Scan for the cell matching the given text and deliver its [X, Y] coordinate at center. 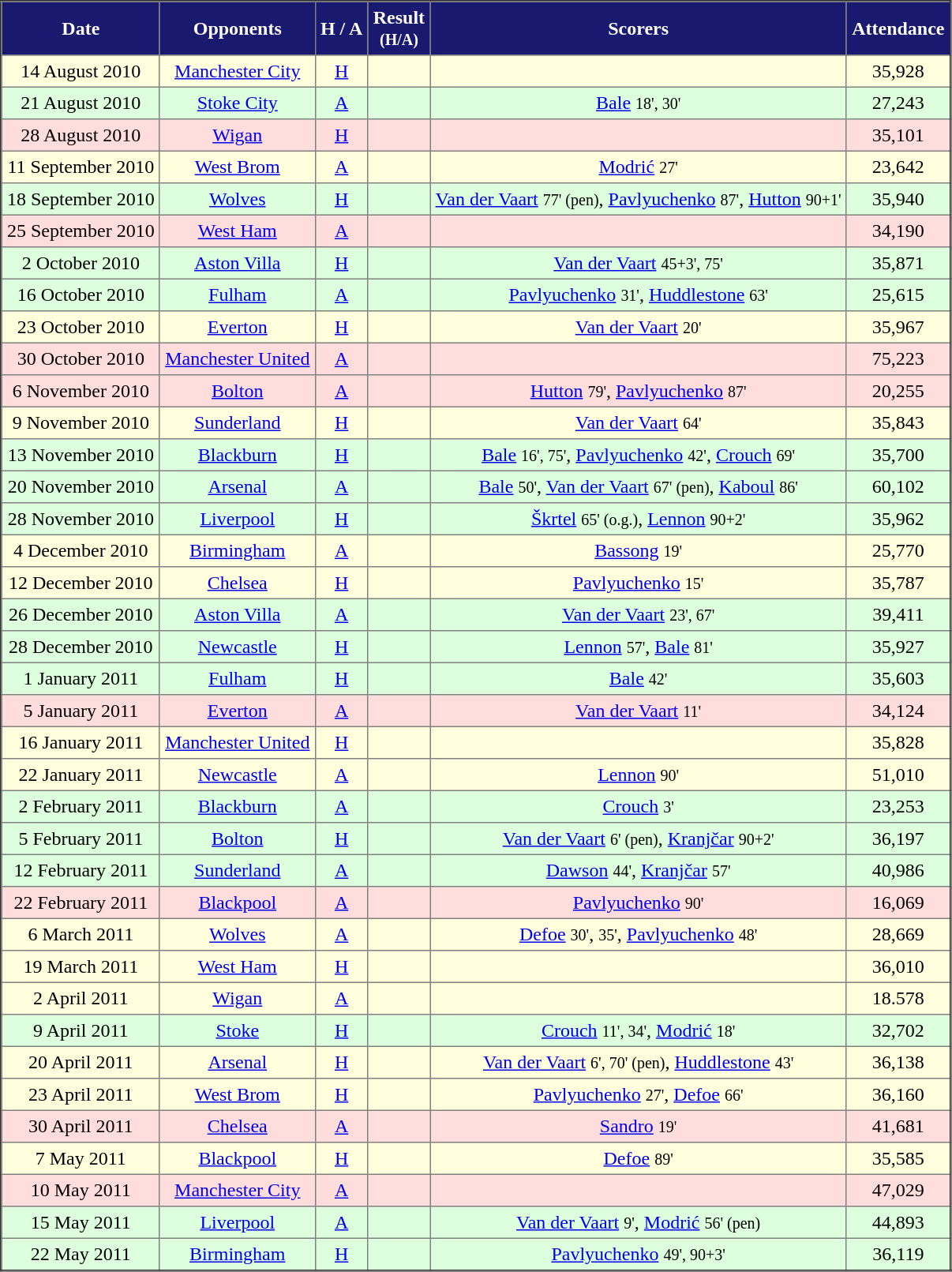
Modrić 27' [639, 167]
Date [81, 28]
20 November 2010 [81, 486]
22 February 2011 [81, 902]
36,138 [898, 1062]
Crouch 3' [639, 806]
Van der Vaart 20' [639, 327]
75,223 [898, 358]
H / A [341, 28]
12 December 2010 [81, 583]
Bale 50', Van der Vaart 67' (pen), Kaboul 86' [639, 486]
5 February 2011 [81, 839]
Van der Vaart 9', Modrić 56' (pen) [639, 1222]
Sandro 19' [639, 1126]
Bale 16', 75', Pavlyuchenko 42', Crouch 69' [639, 455]
35,603 [898, 678]
Lennon 90' [639, 775]
Van der Vaart 23', 67' [639, 614]
35,967 [898, 327]
12 February 2011 [81, 870]
Lennon 57', Bale 81' [639, 647]
22 January 2011 [81, 775]
20 April 2011 [81, 1062]
Scorers [639, 28]
44,893 [898, 1222]
35,927 [898, 647]
Pavlyuchenko 15' [639, 583]
15 May 2011 [81, 1222]
35,828 [898, 742]
Bale 18', 30' [639, 103]
Opponents [237, 28]
26 December 2010 [81, 614]
Dawson 44', Kranjčar 57' [639, 870]
Hutton 79', Pavlyuchenko 87' [639, 391]
28,669 [898, 934]
5 January 2011 [81, 711]
21 August 2010 [81, 103]
Pavlyuchenko 90' [639, 902]
40,986 [898, 870]
35,585 [898, 1158]
35,940 [898, 199]
36,010 [898, 966]
30 April 2011 [81, 1126]
16 January 2011 [81, 742]
39,411 [898, 614]
Van der Vaart 45+3', 75' [639, 263]
34,190 [898, 231]
1 January 2011 [81, 678]
32,702 [898, 1030]
Defoe 30', 35', Pavlyuchenko 48' [639, 934]
13 November 2010 [81, 455]
20,255 [898, 391]
Bale 42' [639, 678]
Pavlyuchenko 49', 90+3' [639, 1254]
34,124 [898, 711]
16 October 2010 [81, 295]
35,928 [898, 71]
Van der Vaart 11' [639, 711]
28 November 2010 [81, 519]
36,119 [898, 1254]
47,029 [898, 1190]
18 September 2010 [81, 199]
9 April 2011 [81, 1030]
2 October 2010 [81, 263]
2 April 2011 [81, 998]
28 December 2010 [81, 647]
51,010 [898, 775]
30 October 2010 [81, 358]
19 March 2011 [81, 966]
25,770 [898, 550]
Van der Vaart 64' [639, 422]
6 March 2011 [81, 934]
2 February 2011 [81, 806]
Van der Vaart 77' (pen), Pavlyuchenko 87', Hutton 90+1' [639, 199]
16,069 [898, 902]
23,253 [898, 806]
28 August 2010 [81, 135]
Van der Vaart 6', 70' (pen), Huddlestone 43' [639, 1062]
Stoke [237, 1030]
36,160 [898, 1094]
11 September 2010 [81, 167]
22 May 2011 [81, 1254]
60,102 [898, 486]
Pavlyuchenko 27', Defoe 66' [639, 1094]
4 December 2010 [81, 550]
35,962 [898, 519]
14 August 2010 [81, 71]
23 April 2011 [81, 1094]
35,787 [898, 583]
10 May 2011 [81, 1190]
9 November 2010 [81, 422]
35,843 [898, 422]
Crouch 11', 34', Modrić 18' [639, 1030]
23,642 [898, 167]
23 October 2010 [81, 327]
27,243 [898, 103]
35,700 [898, 455]
6 November 2010 [81, 391]
36,197 [898, 839]
35,101 [898, 135]
41,681 [898, 1126]
Result (H/A) [399, 28]
Bassong 19' [639, 550]
Attendance [898, 28]
Defoe 89' [639, 1158]
25 September 2010 [81, 231]
35,871 [898, 263]
18.578 [898, 998]
Škrtel 65' (o.g.), Lennon 90+2' [639, 519]
Stoke City [237, 103]
25,615 [898, 295]
7 May 2011 [81, 1158]
Van der Vaart 6' (pen), Kranjčar 90+2' [639, 839]
Pavlyuchenko 31', Huddlestone 63' [639, 295]
